Determine the [X, Y] coordinate at the center of the cell enclosing the given text.  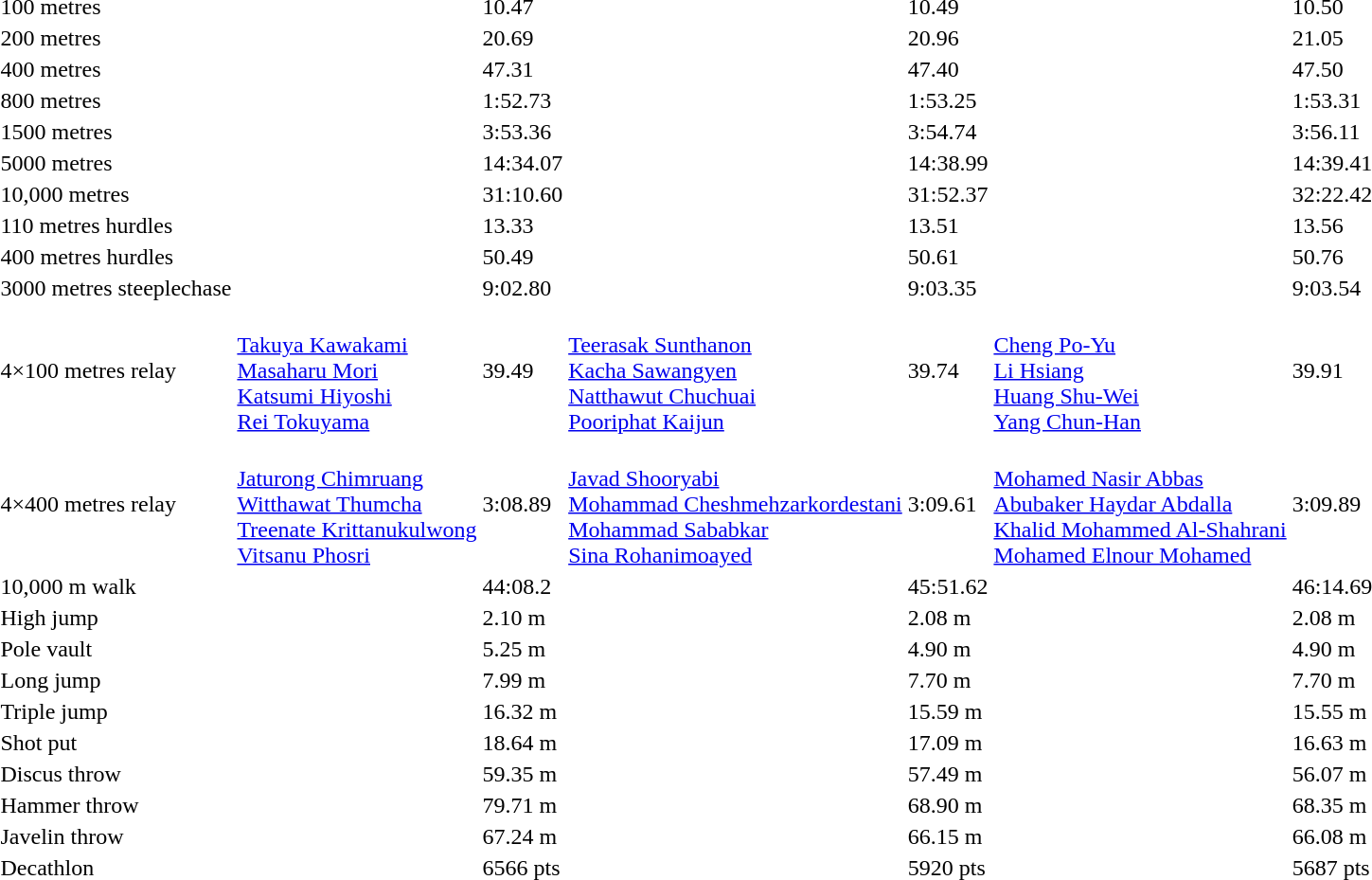
16.32 m [523, 711]
20.96 [948, 38]
7.70 m [948, 680]
14:38.99 [948, 163]
39.74 [948, 370]
4.90 m [948, 649]
9:03.35 [948, 288]
1:52.73 [523, 100]
3:09.61 [948, 504]
50.49 [523, 257]
Teerasak SunthanonKacha SawangyenNatthawut ChuchuaiPooriphat Kaijun [736, 370]
15.59 m [948, 711]
3:53.36 [523, 132]
Javad ShooryabiMohammad CheshmehzarkordestaniMohammad SababkarSina Rohanimoayed [736, 504]
17.09 m [948, 743]
59.35 m [523, 774]
57.49 m [948, 774]
31:52.37 [948, 194]
3:54.74 [948, 132]
3:08.89 [523, 504]
31:10.60 [523, 194]
Cheng Po-YuLi HsiangHuang Shu-WeiYang Chun-Han [1140, 370]
13.51 [948, 225]
45:51.62 [948, 586]
2.10 m [523, 618]
18.64 m [523, 743]
Mohamed Nasir AbbasAbubaker Haydar AbdallaKhalid Mohammed Al-ShahraniMohamed Elnour Mohamed [1140, 504]
67.24 m [523, 836]
1:53.25 [948, 100]
Jaturong ChimruangWitthawat ThumchaTreenate KrittanukulwongVitsanu Phosri [357, 504]
20.69 [523, 38]
14:34.07 [523, 163]
5.25 m [523, 649]
66.15 m [948, 836]
2.08 m [948, 618]
Takuya KawakamiMasaharu MoriKatsumi HiyoshiRei Tokuyama [357, 370]
7.99 m [523, 680]
50.61 [948, 257]
9:02.80 [523, 288]
44:08.2 [523, 586]
68.90 m [948, 805]
39.49 [523, 370]
79.71 m [523, 805]
47.40 [948, 69]
13.33 [523, 225]
47.31 [523, 69]
